From the cell containing the given text, extract its center point as (X, Y) coordinate. 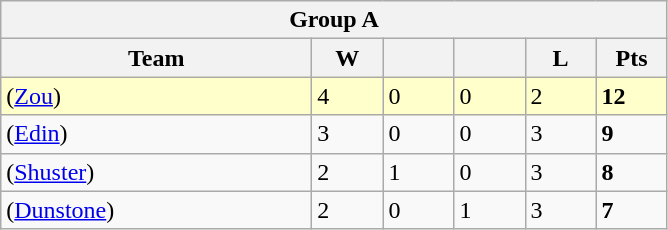
9 (632, 134)
(Edin) (156, 134)
Pts (632, 58)
12 (632, 96)
W (348, 58)
(Zou) (156, 96)
(Dunstone) (156, 210)
Team (156, 58)
Group A (334, 20)
(Shuster) (156, 172)
4 (348, 96)
7 (632, 210)
8 (632, 172)
L (560, 58)
